For the text-containing cell, return its midpoint in (x, y) coordinate format. 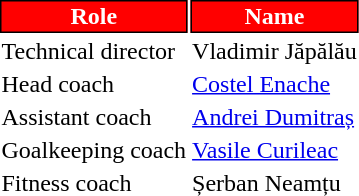
Andrei Dumitraș (275, 117)
Role (94, 16)
Costel Enache (275, 84)
Goalkeeping coach (94, 150)
Vasile Curileac (275, 150)
Assistant coach (94, 117)
Head coach (94, 84)
Technical director (94, 51)
Name (275, 16)
Vladimir Jăpălău (275, 51)
